Return (x, y) of the center of cell containing provided text 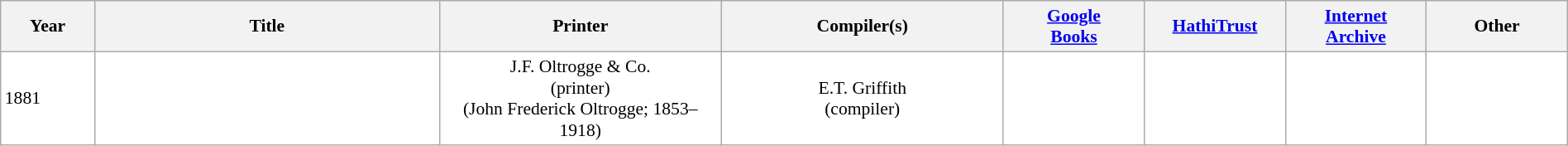
InternetArchive (1355, 27)
GoogleBooks (1073, 27)
1881 (48, 98)
Year (48, 27)
Compiler(s) (862, 27)
J.F. Oltrogge & Co.(printer)(John Frederick Oltrogge; 1853–1918) (581, 98)
Printer (581, 27)
Title (266, 27)
HathiTrust (1215, 27)
E.T. Griffith(compiler) (862, 98)
Other (1497, 27)
